Detect which cell encompasses the target text, then output its [x, y] center coordinate. 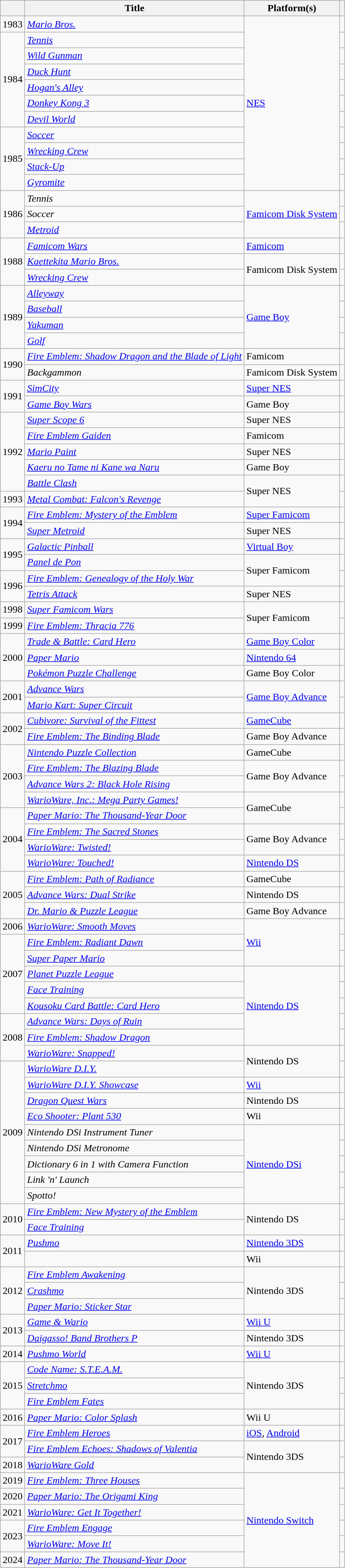
2017 [12, 1441]
Fire Emblem: Shadow Dragon and the Blade of Light [135, 356]
SimCity [135, 388]
Fire Emblem: The Blazing Blade [135, 768]
1988 [12, 262]
WarioWare: Twisted! [135, 847]
Mario Bros. [135, 24]
WarioWare: Smooth Moves [135, 926]
Fire Emblem: Radiant Dawn [135, 942]
1985 [12, 158]
Fire Emblem Heroes [135, 1433]
Wild Gunman [135, 56]
2023 [12, 1536]
2020 [12, 1496]
Super Scope 6 [135, 420]
Nintendo Puzzle Collection [135, 752]
Dr. Mario & Puzzle League [135, 910]
WarioWare D.I.Y. [135, 1069]
Hogan's Alley [135, 87]
Advance Wars [135, 689]
Kousoku Card Battle: Card Hero [135, 1006]
Fire Emblem: The Binding Blade [135, 737]
Cubivore: Survival of the Fittest [135, 721]
Fire Emblem Engage [135, 1528]
2004 [12, 839]
2013 [12, 1330]
Game & Wario [135, 1322]
Backgammon [135, 372]
Planet Puzzle League [135, 974]
2009 [12, 1132]
2018 [12, 1464]
Fire Emblem: Genealogy of the Holy War [135, 578]
Nintendo DSi Instrument Tuner [135, 1132]
Kaeru no Tame ni Kane wa Naru [135, 467]
2014 [12, 1354]
Fire Emblem Awakening [135, 1275]
Daigasso! Band Brothers P [135, 1338]
Eco Shooter: Plant 530 [135, 1116]
Nintendo Switch [292, 1520]
Galactic Pinball [135, 547]
2010 [12, 1219]
WarioWare D.I.Y. Showcase [135, 1085]
2007 [12, 974]
1989 [12, 317]
Fire Emblem Echoes: Shadows of Valentia [135, 1449]
Dictionary 6 in 1 with Camera Function [135, 1164]
Advance Wars: Days of Ruin [135, 1021]
Stack-Up [135, 166]
Platform(s) [292, 8]
Nintendo DSi [292, 1164]
2001 [12, 697]
1999 [12, 626]
Fire Emblem: Shadow Dragon [135, 1037]
Kaettekita Mario Bros. [135, 262]
Code Name: S.T.E.A.M. [135, 1370]
Famicom Wars [135, 246]
2000 [12, 657]
Nintendo DSi Metronome [135, 1148]
Mario Paint [135, 451]
1994 [12, 523]
Gyromite [135, 182]
Fire Emblem Fates [135, 1401]
Advance Wars 2: Black Hole Rising [135, 784]
Link 'n' Launch [135, 1180]
Metal Combat: Falcon's Revenge [135, 499]
Game Boy Wars [135, 404]
2005 [12, 895]
Pushmo [135, 1243]
Dragon Quest Wars [135, 1101]
Mario Kart: Super Circuit [135, 705]
1983 [12, 24]
WarioWare, Inc.: Mega Party Games! [135, 800]
Fire Emblem: New Mystery of the Emblem [135, 1212]
2006 [12, 926]
Super Metroid [135, 531]
Pokémon Puzzle Challenge [135, 673]
Virtual Boy [292, 547]
Paper Mario [135, 657]
Super Famicom Wars [135, 610]
1986 [12, 214]
Fire Emblem: Path of Radiance [135, 879]
1996 [12, 586]
2021 [12, 1512]
Spotto! [135, 1195]
Nintendo 64 [292, 657]
Devil World [135, 119]
Super Paper Mario [135, 958]
Title [135, 8]
Fire Emblem: Mystery of the Emblem [135, 515]
Golf [135, 341]
2008 [12, 1037]
2024 [12, 1560]
Fire Emblem: The Sacred Stones [135, 831]
Metroid [135, 230]
Fire Emblem Gaiden [135, 435]
Tetris Attack [135, 594]
Fire Emblem: Thracia 776 [135, 626]
Duck Hunt [135, 72]
Pushmo World [135, 1354]
1990 [12, 364]
2019 [12, 1481]
WarioWare Gold [135, 1464]
1998 [12, 610]
1984 [12, 79]
NES [292, 103]
1991 [12, 396]
2003 [12, 776]
Stretchmo [135, 1385]
Yakuman [135, 325]
Advance Wars: Dual Strike [135, 895]
WarioWare: Move It! [135, 1544]
WarioWare: Touched! [135, 863]
Trade & Battle: Card Hero [135, 641]
Paper Mario: Sticker Star [135, 1306]
Panel de Pon [135, 562]
Battle Clash [135, 483]
2016 [12, 1417]
Donkey Kong 3 [135, 103]
1992 [12, 451]
iOS, Android [292, 1433]
Paper Mario: The Origami King [135, 1496]
WarioWare: Get It Together! [135, 1512]
1995 [12, 554]
2015 [12, 1385]
Alleyway [135, 293]
WarioWare: Snapped! [135, 1053]
2002 [12, 729]
Baseball [135, 309]
2012 [12, 1291]
Paper Mario: Color Splash [135, 1417]
Fire Emblem: Three Houses [135, 1481]
Crashmo [135, 1291]
1993 [12, 499]
2011 [12, 1251]
